Scan for the cell matching the given text and deliver its [x, y] coordinate at center. 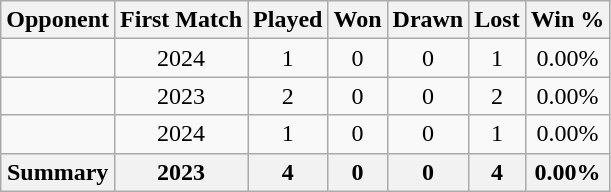
Summary [58, 172]
Opponent [58, 20]
Drawn [428, 20]
Win % [568, 20]
Lost [497, 20]
First Match [182, 20]
Won [358, 20]
Played [288, 20]
